Locate the cell with the specified text and output its [x, y] center coordinate. 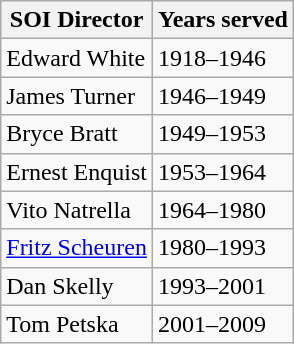
James Turner [77, 96]
Dan Skelly [77, 286]
1949–1953 [222, 134]
1946–1949 [222, 96]
Vito Natrella [77, 210]
1918–1946 [222, 58]
1964–1980 [222, 210]
2001–2009 [222, 324]
Fritz Scheuren [77, 248]
SOI Director [77, 20]
Bryce Bratt [77, 134]
Years served [222, 20]
Edward White [77, 58]
1993–2001 [222, 286]
Tom Petska [77, 324]
1953–1964 [222, 172]
Ernest Enquist [77, 172]
1980–1993 [222, 248]
